Scan for the cell matching the given text and deliver its [x, y] coordinate at center. 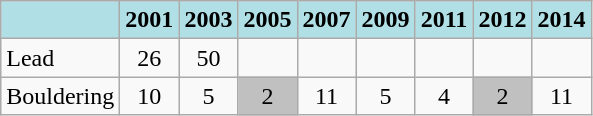
2007 [326, 20]
26 [150, 58]
50 [208, 58]
2003 [208, 20]
2009 [386, 20]
10 [150, 96]
2005 [268, 20]
2011 [444, 20]
Bouldering [60, 96]
2014 [562, 20]
4 [444, 96]
2012 [502, 20]
2001 [150, 20]
Lead [60, 58]
